Output the [x, y] coordinate of the center of the cell containing the given text.  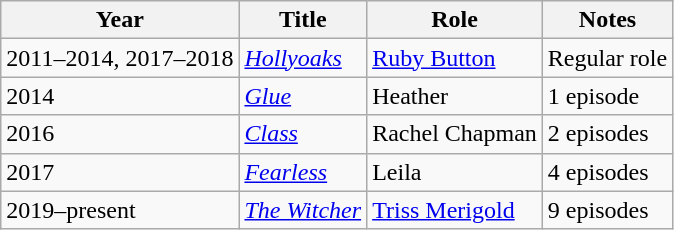
Notes [607, 20]
Class [303, 134]
2014 [120, 96]
1 episode [607, 96]
4 episodes [607, 172]
Year [120, 20]
Title [303, 20]
Leila [455, 172]
2017 [120, 172]
Hollyoaks [303, 58]
2016 [120, 134]
Heather [455, 96]
Regular role [607, 58]
9 episodes [607, 210]
Fearless [303, 172]
The Witcher [303, 210]
Glue [303, 96]
Ruby Button [455, 58]
2 episodes [607, 134]
2011–2014, 2017–2018 [120, 58]
Rachel Chapman [455, 134]
Triss Merigold [455, 210]
2019–present [120, 210]
Role [455, 20]
